Scan for the cell matching the given text and deliver its [x, y] coordinate at center. 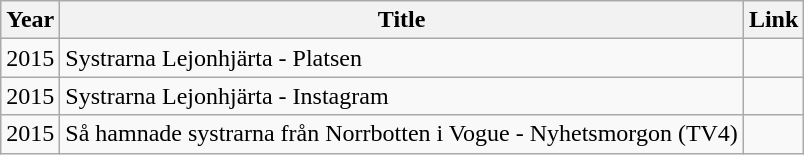
Title [402, 20]
Så hamnade systrarna från Norrbotten i Vogue - Nyhetsmorgon (TV4) [402, 134]
Systrarna Lejonhjärta - Platsen [402, 58]
Systrarna Lejonhjärta - Instagram [402, 96]
Link [773, 20]
Year [30, 20]
